Pinpoint the cell where the given text exists, returning its (X, Y) midpoint coordinate. 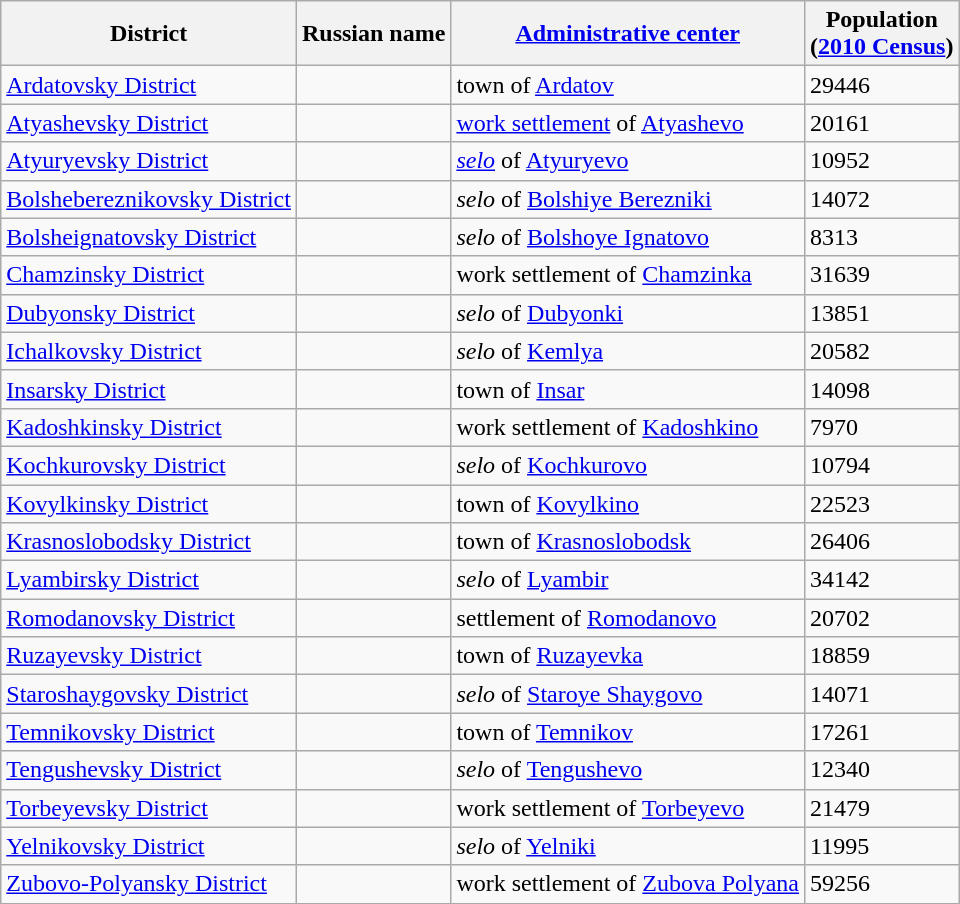
29446 (882, 85)
selo of Kochkurovo (628, 465)
Zubovo-Polyansky District (149, 884)
Ichalkovsky District (149, 351)
13851 (882, 313)
Tengushevsky District (149, 770)
work settlement of Chamzinka (628, 275)
59256 (882, 884)
town of Insar (628, 389)
Insarsky District (149, 389)
20582 (882, 351)
work settlement of Zubova Polyana (628, 884)
selo of Yelniki (628, 846)
work settlement of Torbeyevo (628, 808)
34142 (882, 580)
Administrative center (628, 34)
Population(2010 Census) (882, 34)
selo of Kemlya (628, 351)
10952 (882, 161)
town of Ruzayevka (628, 656)
Temnikovsky District (149, 732)
31639 (882, 275)
12340 (882, 770)
Lyambirsky District (149, 580)
21479 (882, 808)
District (149, 34)
22523 (882, 503)
selo of Dubyonki (628, 313)
selo of Tengushevo (628, 770)
Kochkurovsky District (149, 465)
8313 (882, 237)
Atyashevsky District (149, 123)
town of Krasnoslobodsk (628, 542)
Staroshaygovsky District (149, 694)
26406 (882, 542)
selo of Bolshiye Berezniki (628, 199)
14098 (882, 389)
Yelnikovsky District (149, 846)
20702 (882, 618)
town of Kovylkino (628, 503)
14072 (882, 199)
10794 (882, 465)
Romodanovsky District (149, 618)
11995 (882, 846)
Atyuryevsky District (149, 161)
7970 (882, 427)
20161 (882, 123)
Krasnoslobodsky District (149, 542)
Ruzayevsky District (149, 656)
Kovylkinsky District (149, 503)
selo of Bolshoye Ignatovo (628, 237)
town of Temnikov (628, 732)
Dubyonsky District (149, 313)
selo of Lyambir (628, 580)
18859 (882, 656)
Kadoshkinsky District (149, 427)
town of Ardatov (628, 85)
work settlement of Kadoshkino (628, 427)
Torbeyevsky District (149, 808)
14071 (882, 694)
Bolsheignatovsky District (149, 237)
Chamzinsky District (149, 275)
selo of Atyuryevo (628, 161)
work settlement of Atyashevo (628, 123)
Bolshebereznikovsky District (149, 199)
settlement of Romodanovo (628, 618)
Russian name (373, 34)
selo of Staroye Shaygovo (628, 694)
17261 (882, 732)
Ardatovsky District (149, 85)
